Return the [X, Y] coordinate for the center point of the cell that contains the specified text.  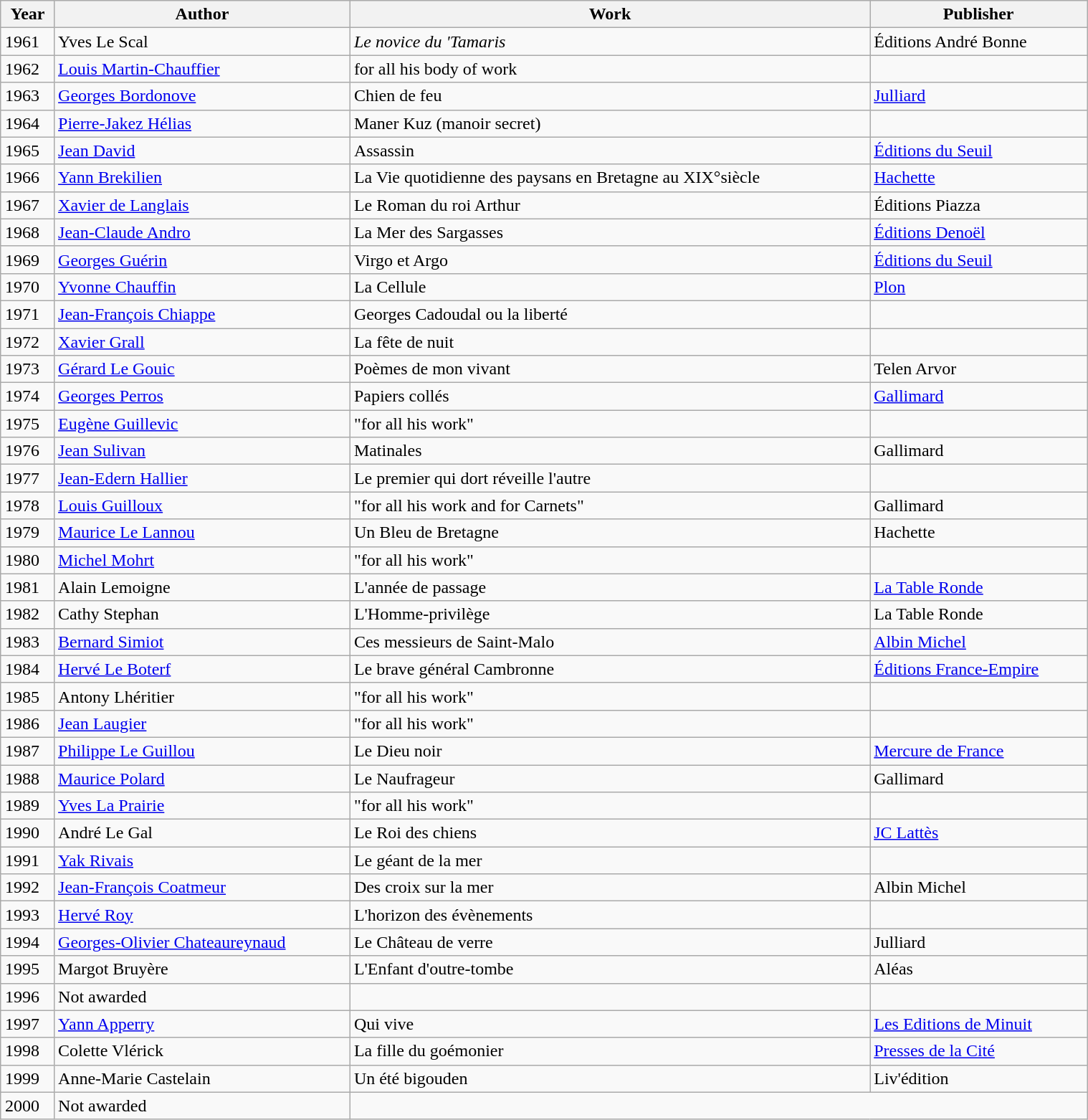
Papiers collés [609, 397]
Ces messieurs de Saint-Malo [609, 642]
Le Dieu noir [609, 751]
1979 [27, 533]
Virgo et Argo [609, 260]
Maner Kuz (manoir secret) [609, 123]
La Vie quotidienne des paysans en Bretagne au XIX°siècle [609, 178]
Le géant de la mer [609, 860]
1970 [27, 287]
Chien de feu [609, 96]
Author [202, 14]
Jean Sulivan [202, 451]
Publisher [979, 14]
Alain Lemoigne [202, 587]
Anne-Marie Castelain [202, 1078]
Yves Le Scal [202, 42]
Le Roman du roi Arthur [609, 205]
"for all his work and for Carnets" [609, 506]
Poèmes de mon vivant [609, 369]
La fille du goémonier [609, 1051]
Assassin [609, 151]
1978 [27, 506]
1972 [27, 342]
1993 [27, 915]
Qui vive [609, 1024]
Éditions André Bonne [979, 42]
Les Editions de Minuit [979, 1024]
1975 [27, 424]
Le Roi des chiens [609, 833]
L'Enfant d'outre-tombe [609, 969]
1962 [27, 69]
1971 [27, 314]
1977 [27, 478]
Xavier Grall [202, 342]
Yves La Prairie [202, 806]
2000 [27, 1106]
1995 [27, 969]
Yann Apperry [202, 1024]
JC Lattès [979, 833]
Éditions France-Empire [979, 669]
1986 [27, 723]
Jean-François Chiappe [202, 314]
1982 [27, 614]
Presses de la Cité [979, 1051]
Work [609, 14]
Pierre-Jakez Hélias [202, 123]
1983 [27, 642]
Maurice Polard [202, 778]
Jean-Claude Andro [202, 232]
L'Homme-privilège [609, 614]
1980 [27, 560]
Georges-Olivier Chateaureynaud [202, 942]
Yann Brekilien [202, 178]
1990 [27, 833]
Le premier qui dort réveille l'autre [609, 478]
Le Naufrageur [609, 778]
1961 [27, 42]
1981 [27, 587]
Michel Mohrt [202, 560]
Cathy Stephan [202, 614]
Liv'édition [979, 1078]
Yvonne Chauffin [202, 287]
1987 [27, 751]
1991 [27, 860]
Colette Vlérick [202, 1051]
1966 [27, 178]
1969 [27, 260]
Jean David [202, 151]
Georges Perros [202, 397]
Hervé Le Boterf [202, 669]
Mercure de France [979, 751]
Year [27, 14]
Un été bigouden [609, 1078]
1985 [27, 696]
Margot Bruyère [202, 969]
1997 [27, 1024]
Aléas [979, 969]
1964 [27, 123]
L'année de passage [609, 587]
1998 [27, 1051]
Maurice Le Lannou [202, 533]
Le Château de verre [609, 942]
Hervé Roy [202, 915]
Éditions Piazza [979, 205]
Xavier de Langlais [202, 205]
Georges Bordonove [202, 96]
Telen Arvor [979, 369]
1984 [27, 669]
for all his body of work [609, 69]
Un Bleu de Bretagne [609, 533]
1967 [27, 205]
1996 [27, 997]
1999 [27, 1078]
Georges Guérin [202, 260]
Eugène Guillevic [202, 424]
Éditions Denoël [979, 232]
1976 [27, 451]
Bernard Simiot [202, 642]
Louis Martin-Chauffier [202, 69]
Le brave général Cambronne [609, 669]
La fête de nuit [609, 342]
Philippe Le Guillou [202, 751]
1989 [27, 806]
1968 [27, 232]
1965 [27, 151]
Plon [979, 287]
La Mer des Sargasses [609, 232]
Georges Cadoudal ou la liberté [609, 314]
Antony Lhéritier [202, 696]
1963 [27, 96]
Gérard Le Gouic [202, 369]
1992 [27, 888]
Jean Laugier [202, 723]
Yak Rivais [202, 860]
Louis Guilloux [202, 506]
Des croix sur la mer [609, 888]
1994 [27, 942]
1988 [27, 778]
1973 [27, 369]
1974 [27, 397]
Matinales [609, 451]
Le novice du 'Tamaris [609, 42]
Jean-Edern Hallier [202, 478]
André Le Gal [202, 833]
L'horizon des évènements [609, 915]
La Cellule [609, 287]
Jean-François Coatmeur [202, 888]
